Detect which cell encompasses the target text, then output its [X, Y] center coordinate. 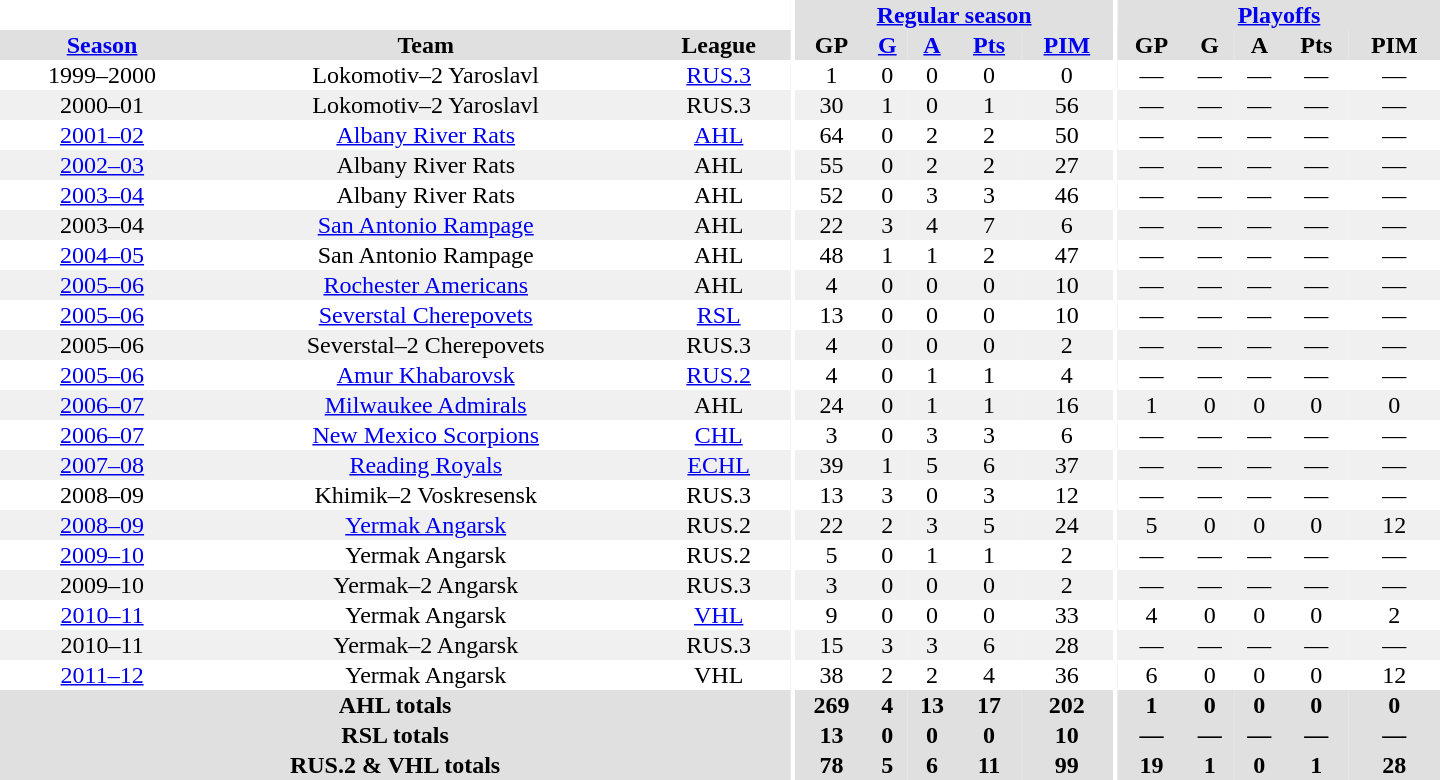
Rochester Americans [426, 285]
Playoffs [1279, 15]
RSL totals [395, 735]
37 [1066, 465]
CHL [718, 435]
Team [426, 45]
48 [832, 255]
30 [832, 105]
2011–12 [102, 675]
19 [1152, 765]
Milwaukee Admirals [426, 405]
17 [989, 705]
Khimik–2 Voskresensk [426, 495]
Reading Royals [426, 465]
64 [832, 135]
Severstal–2 Cherepovets [426, 345]
39 [832, 465]
2004–05 [102, 255]
2001–02 [102, 135]
46 [1066, 195]
269 [832, 705]
Amur Khabarovsk [426, 375]
202 [1066, 705]
Season [102, 45]
New Mexico Scorpions [426, 435]
33 [1066, 615]
52 [832, 195]
2007–08 [102, 465]
55 [832, 165]
56 [1066, 105]
ECHL [718, 465]
27 [1066, 165]
99 [1066, 765]
RUS.2 & VHL totals [395, 765]
Regular season [954, 15]
RSL [718, 315]
7 [989, 225]
Severstal Cherepovets [426, 315]
AHL totals [395, 705]
36 [1066, 675]
League [718, 45]
9 [832, 615]
50 [1066, 135]
47 [1066, 255]
15 [832, 645]
16 [1066, 405]
1999–2000 [102, 75]
2000–01 [102, 105]
38 [832, 675]
2002–03 [102, 165]
78 [832, 765]
11 [989, 765]
